Locate the cell with the specified text and output its [X, Y] center coordinate. 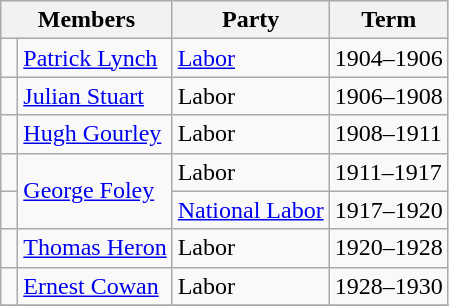
Hugh Gourley [95, 134]
George Foley [95, 191]
1908–1911 [388, 134]
Party [250, 20]
1920–1928 [388, 248]
1906–1908 [388, 96]
1917–1920 [388, 210]
Julian Stuart [95, 96]
Thomas Heron [95, 248]
1911–1917 [388, 172]
1928–1930 [388, 286]
Patrick Lynch [95, 58]
Ernest Cowan [95, 286]
National Labor [250, 210]
Members [86, 20]
Term [388, 20]
1904–1906 [388, 58]
